Provide the [x, y] coordinate of the cell's center where the given text is located.  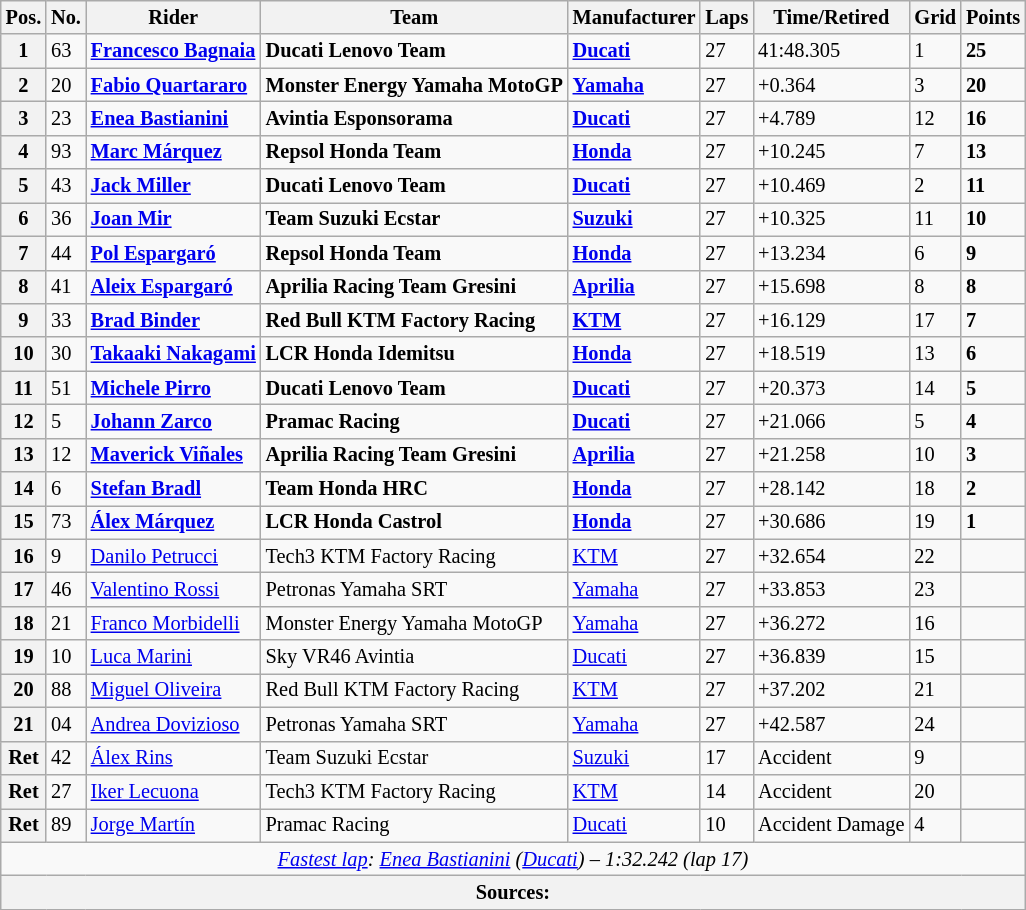
+32.654 [831, 556]
Marc Márquez [174, 152]
93 [66, 152]
41:48.305 [831, 51]
Franco Morbidelli [174, 623]
Pos. [24, 17]
24 [935, 724]
Francesco Bagnaia [174, 51]
+28.142 [831, 489]
Pol Espargaró [174, 253]
41 [66, 287]
Miguel Oliveira [174, 690]
Laps [726, 17]
42 [66, 758]
+10.469 [831, 186]
Manufacturer [634, 17]
Jorge Martín [174, 825]
+36.839 [831, 657]
Time/Retired [831, 17]
Takaaki Nakagami [174, 354]
51 [66, 388]
63 [66, 51]
+37.202 [831, 690]
+13.234 [831, 253]
Fabio Quartararo [174, 85]
88 [66, 690]
+10.325 [831, 219]
Álex Márquez [174, 522]
+15.698 [831, 287]
+4.789 [831, 118]
+20.373 [831, 388]
+18.519 [831, 354]
Danilo Petrucci [174, 556]
Avintia Esponsorama [414, 118]
Aleix Espargaró [174, 287]
Points [993, 17]
46 [66, 589]
+30.686 [831, 522]
04 [66, 724]
25 [993, 51]
Maverick Viñales [174, 455]
Team Honda HRC [414, 489]
Johann Zarco [174, 421]
Sources: [513, 892]
Michele Pirro [174, 388]
+0.364 [831, 85]
89 [66, 825]
Luca Marini [174, 657]
No. [66, 17]
44 [66, 253]
30 [66, 354]
+36.272 [831, 623]
36 [66, 219]
33 [66, 320]
LCR Honda Castrol [414, 522]
43 [66, 186]
22 [935, 556]
Fastest lap: Enea Bastianini (Ducati) – 1:32.242 (lap 17) [513, 859]
LCR Honda Idemitsu [414, 354]
Valentino Rossi [174, 589]
Accident Damage [831, 825]
Rider [174, 17]
Brad Binder [174, 320]
+16.129 [831, 320]
Grid [935, 17]
+21.258 [831, 455]
73 [66, 522]
Andrea Dovizioso [174, 724]
Joan Mir [174, 219]
+10.245 [831, 152]
Iker Lecuona [174, 791]
+33.853 [831, 589]
Team [414, 17]
Jack Miller [174, 186]
+21.066 [831, 421]
Stefan Bradl [174, 489]
+42.587 [831, 724]
Álex Rins [174, 758]
Enea Bastianini [174, 118]
Sky VR46 Avintia [414, 657]
